For the text-containing cell, return its midpoint in [X, Y] coordinate format. 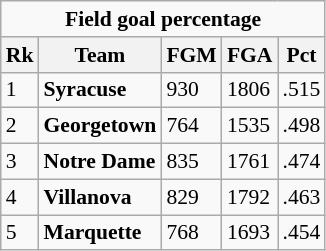
Pct [302, 55]
Syracuse [100, 90]
5 [20, 233]
.454 [302, 233]
FGM [191, 55]
2 [20, 126]
1693 [250, 233]
Team [100, 55]
Rk [20, 55]
.515 [302, 90]
3 [20, 162]
1806 [250, 90]
.463 [302, 197]
Marquette [100, 233]
Notre Dame [100, 162]
930 [191, 90]
764 [191, 126]
829 [191, 197]
768 [191, 233]
Villanova [100, 197]
Georgetown [100, 126]
.474 [302, 162]
FGA [250, 55]
1761 [250, 162]
4 [20, 197]
1792 [250, 197]
835 [191, 162]
1 [20, 90]
1535 [250, 126]
Field goal percentage [164, 19]
.498 [302, 126]
